Pinpoint the cell where the given text exists, returning its [X, Y] midpoint coordinate. 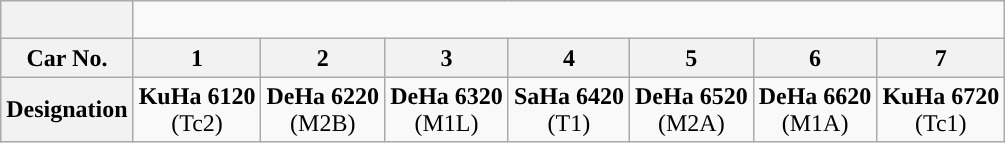
DeHa 6620 (M1A) [815, 110]
5 [691, 58]
DeHa 6220 (M2B) [323, 110]
SaHa 6420 (T1) [568, 110]
3 [447, 58]
DeHa 6520 (M2A) [691, 110]
6 [815, 58]
7 [941, 58]
Designation [67, 110]
Car No. [67, 58]
KuHa 6120(Tc2) [197, 110]
KuHa 6720 (Tc1) [941, 110]
1 [197, 58]
DeHa 6320 (M1L) [447, 110]
4 [568, 58]
2 [323, 58]
